Determine the [X, Y] coordinate at the center of the cell enclosing the given text.  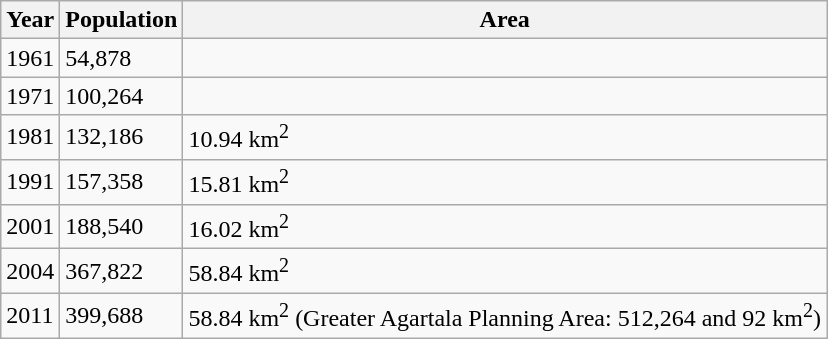
1971 [30, 96]
100,264 [122, 96]
Population [122, 20]
367,822 [122, 272]
2001 [30, 226]
1961 [30, 58]
399,688 [122, 316]
10.94 km2 [505, 138]
Year [30, 20]
1981 [30, 138]
Area [505, 20]
15.81 km2 [505, 182]
58.84 km2 (Greater Agartala Planning Area: 512,264 and 92 km2) [505, 316]
2004 [30, 272]
1991 [30, 182]
54,878 [122, 58]
157,358 [122, 182]
2011 [30, 316]
188,540 [122, 226]
16.02 km2 [505, 226]
132,186 [122, 138]
58.84 km2 [505, 272]
